Return [X, Y] of the center of cell containing provided text 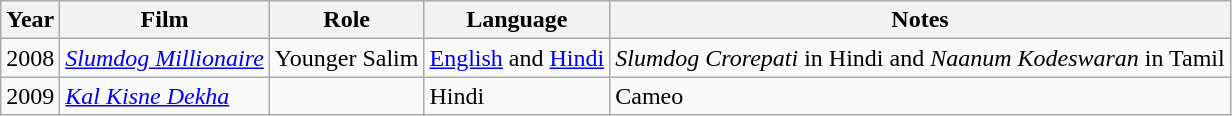
Cameo [920, 96]
Film [165, 20]
Hindi [517, 96]
2008 [30, 58]
Year [30, 20]
Kal Kisne Dekha [165, 96]
Slumdog Crorepati in Hindi and Naanum Kodeswaran in Tamil [920, 58]
Language [517, 20]
Younger Salim [346, 58]
Role [346, 20]
English and Hindi [517, 58]
Slumdog Millionaire [165, 58]
Notes [920, 20]
2009 [30, 96]
